Search for the cell housing the specified text and yield its [x, y] center coordinate. 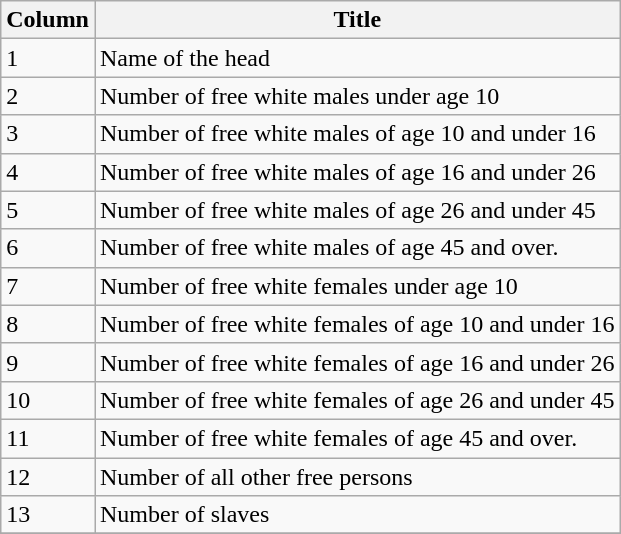
Title [357, 20]
10 [48, 400]
Number of free white females of age 10 and under 16 [357, 324]
Number of free white females of age 26 and under 45 [357, 400]
Number of free white males under age 10 [357, 96]
Number of free white females under age 10 [357, 286]
1 [48, 58]
Number of free white males of age 10 and under 16 [357, 134]
5 [48, 210]
Number of free white females of age 45 and over. [357, 438]
3 [48, 134]
8 [48, 324]
6 [48, 248]
Number of all other free persons [357, 477]
9 [48, 362]
Column [48, 20]
2 [48, 96]
12 [48, 477]
4 [48, 172]
11 [48, 438]
Number of free white males of age 16 and under 26 [357, 172]
7 [48, 286]
13 [48, 515]
Number of free white females of age 16 and under 26 [357, 362]
Number of free white males of age 45 and over. [357, 248]
Number of slaves [357, 515]
Number of free white males of age 26 and under 45 [357, 210]
Name of the head [357, 58]
